Provide the [X, Y] coordinate of the cell's center where the given text is located.  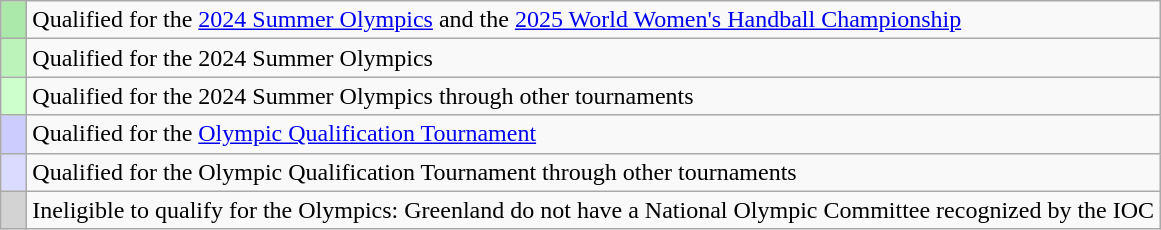
Ineligible to qualify for the Olympics: Greenland do not have a National Olympic Committee recognized by the IOC [594, 210]
Qualified for the 2024 Summer Olympics and the 2025 World Women's Handball Championship [594, 20]
Qualified for the Olympic Qualification Tournament through other tournaments [594, 172]
Qualified for the 2024 Summer Olympics [594, 58]
Qualified for the 2024 Summer Olympics through other tournaments [594, 96]
Qualified for the Olympic Qualification Tournament [594, 134]
